Determine the [x, y] coordinate at the center of the cell enclosing the given text.  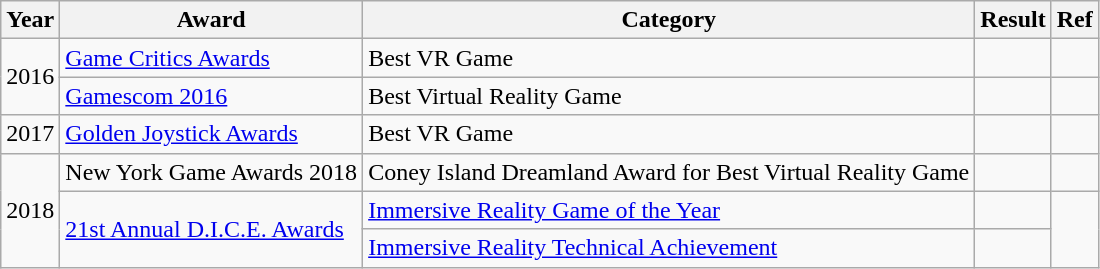
Award [212, 20]
Immersive Reality Game of the Year [669, 210]
Result [1013, 20]
Golden Joystick Awards [212, 134]
Immersive Reality Technical Achievement [669, 248]
2016 [30, 77]
Game Critics Awards [212, 58]
2018 [30, 210]
Best Virtual Reality Game [669, 96]
21st Annual D.I.C.E. Awards [212, 229]
Year [30, 20]
Coney Island Dreamland Award for Best Virtual Reality Game [669, 172]
2017 [30, 134]
New York Game Awards 2018 [212, 172]
Gamescom 2016 [212, 96]
Ref [1074, 20]
Category [669, 20]
